Find where the given text appears and provide that cell's center as (x, y) coordinate. 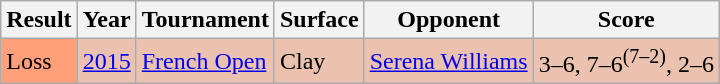
Opponent (448, 20)
Loss (39, 62)
Year (106, 20)
French Open (205, 62)
Tournament (205, 20)
Clay (319, 62)
Score (626, 20)
3–6, 7–6(7–2), 2–6 (626, 62)
Serena Williams (448, 62)
2015 (106, 62)
Surface (319, 20)
Result (39, 20)
